Scan for the cell matching the given text and deliver its (X, Y) coordinate at center. 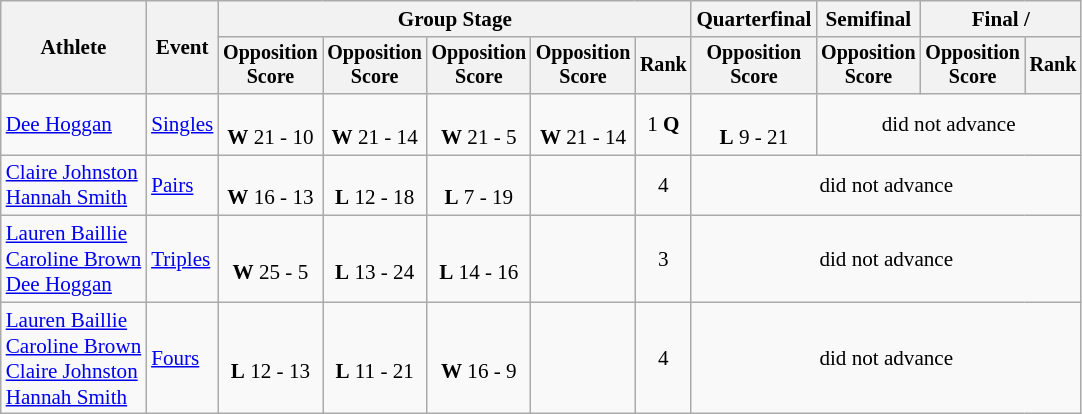
W 21 - 10 (270, 124)
Lauren BaillieCaroline BrownClaire JohnstonHannah Smith (74, 358)
L 12 - 18 (375, 186)
Event (182, 48)
L 9 - 21 (754, 124)
W 25 - 5 (270, 259)
3 (663, 259)
Lauren BaillieCaroline BrownDee Hoggan (74, 259)
W 21 - 5 (479, 124)
L 11 - 21 (375, 358)
Fours (182, 358)
Final / (1001, 18)
W 16 - 13 (270, 186)
L 14 - 16 (479, 259)
Quarterfinal (754, 18)
Semifinal (868, 18)
1 Q (663, 124)
Group Stage (454, 18)
Claire JohnstonHannah Smith (74, 186)
Athlete (74, 48)
Triples (182, 259)
W 16 - 9 (479, 358)
L 12 - 13 (270, 358)
Singles (182, 124)
Pairs (182, 186)
Dee Hoggan (74, 124)
L 13 - 24 (375, 259)
L 7 - 19 (479, 186)
